Determine the [X, Y] coordinate at the center of the cell enclosing the given text.  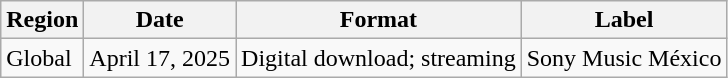
April 17, 2025 [160, 58]
Date [160, 20]
Sony Music México [624, 58]
Region [42, 20]
Global [42, 58]
Label [624, 20]
Digital download; streaming [379, 58]
Format [379, 20]
